Scan for the cell matching the given text and deliver its (x, y) coordinate at center. 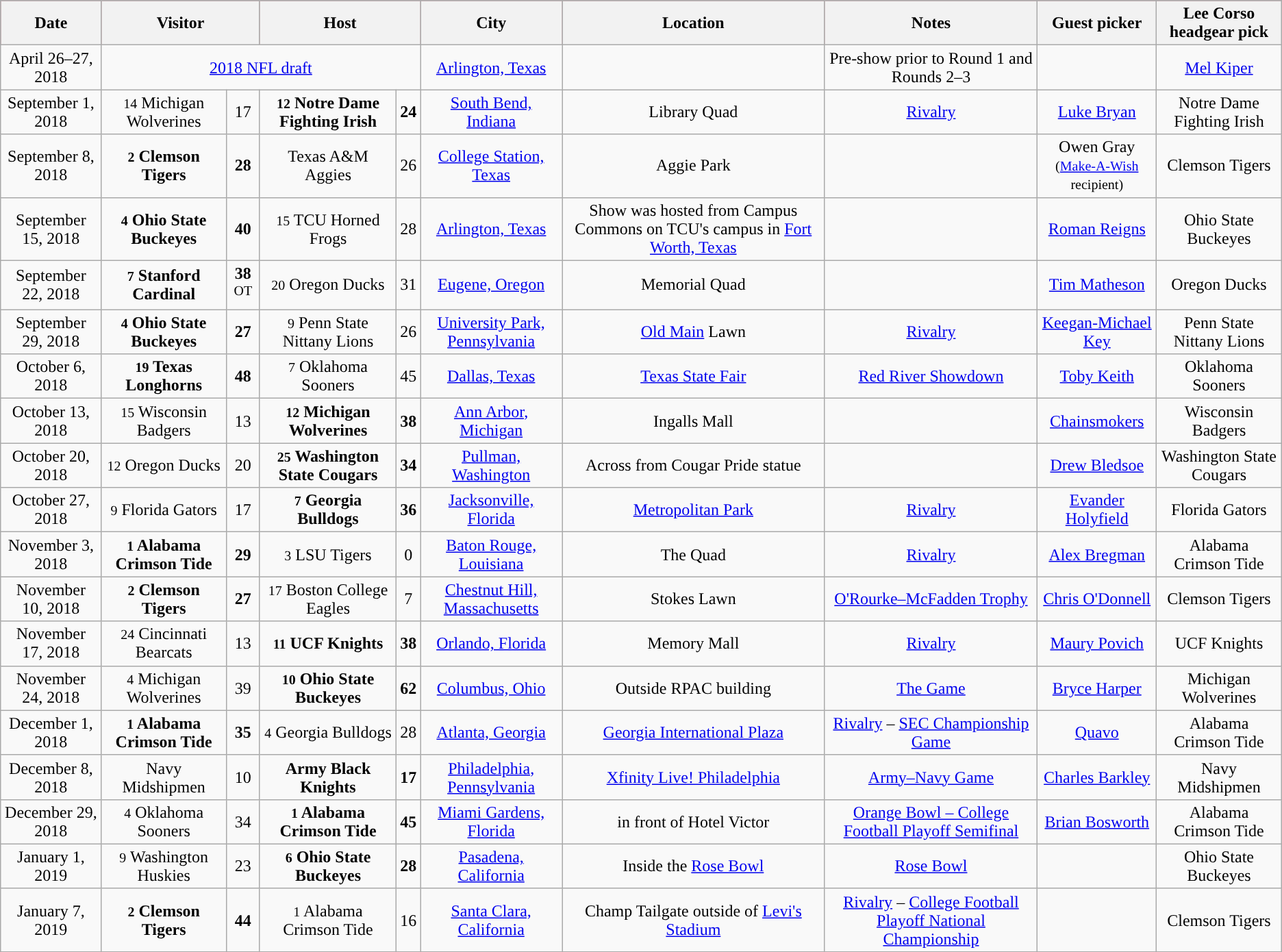
48 (242, 377)
6 Ohio State Buckeyes (328, 866)
Georgia International Plaza (693, 733)
Metropolitan Park (693, 510)
10 (242, 777)
10 Ohio State Buckeyes (328, 688)
Chestnut Hill, Massachusetts (492, 599)
November 3, 2018 (51, 555)
Date (51, 23)
Owen Gray(Make-A-Wish recipient) (1097, 166)
15 TCU Horned Frogs (328, 229)
Brian Bosworth (1097, 822)
7 Stanford Cardinal (164, 285)
16 (408, 920)
Show was hosted from Campus Commons on TCU's campus in Fort Worth, Texas (693, 229)
Champ Tailgate outside of Levi's Stadium (693, 920)
0 (408, 555)
Columbus, Ohio (492, 688)
31 (408, 285)
Pasadena, California (492, 866)
September 15, 2018 (51, 229)
Chris O'Donnell (1097, 599)
Wisconsin Badgers (1219, 421)
December 1, 2018 (51, 733)
College Station, Texas (492, 166)
4 Michigan Wolverines (164, 688)
Library Quad (693, 112)
2018 NFL draft (261, 67)
Luke Bryan (1097, 112)
19 Texas Longhorns (164, 377)
Texas State Fair (693, 377)
Toby Keith (1097, 377)
62 (408, 688)
September 8, 2018 (51, 166)
Penn State Nittany Lions (1219, 331)
15 Wisconsin Badgers (164, 421)
April 26–27, 2018 (51, 67)
Notre Dame Fighting Irish (1219, 112)
Host (340, 23)
O'Rourke–McFadden Trophy (931, 599)
24 Cincinnati Bearcats (164, 644)
Army–Navy Game (931, 777)
Florida Gators (1219, 510)
24 (408, 112)
23 (242, 866)
September 1, 2018 (51, 112)
7 Georgia Bulldogs (328, 510)
40 (242, 229)
Guest picker (1097, 23)
November 17, 2018 (51, 644)
Old Main Lawn (693, 331)
4 Oklahoma Sooners (164, 822)
Baton Rouge, Louisiana (492, 555)
Chainsmokers (1097, 421)
Location (693, 23)
11 UCF Knights (328, 644)
25 Washington State Cougars (328, 466)
Notes (931, 23)
Inside the Rose Bowl (693, 866)
January 1, 2019 (51, 866)
September 29, 2018 (51, 331)
Pre-show prior to Round 1 and Rounds 2–3 (931, 67)
September 22, 2018 (51, 285)
Miami Gardens, Florida (492, 822)
UCF Knights (1219, 644)
9 Florida Gators (164, 510)
12 Oregon Ducks (164, 466)
November 24, 2018 (51, 688)
Charles Barkley (1097, 777)
Evander Holyfield (1097, 510)
7 (408, 599)
9 Washington Huskies (164, 866)
Eugene, Oregon (492, 285)
20 (242, 466)
October 6, 2018 (51, 377)
Philadelphia, Pennsylvania (492, 777)
Oklahoma Sooners (1219, 377)
Xfinity Live! Philadelphia (693, 777)
36 (408, 510)
7 Oklahoma Sooners (328, 377)
Tim Matheson (1097, 285)
Rose Bowl (931, 866)
Memorial Quad (693, 285)
Keegan-Michael Key (1097, 331)
Rivalry – SEC Championship Game (931, 733)
Red River Showdown (931, 377)
Orlando, Florida (492, 644)
Ann Arbor, Michigan (492, 421)
Across from Cougar Pride statue (693, 466)
Michigan Wolverines (1219, 688)
Oregon Ducks (1219, 285)
South Bend, Indiana (492, 112)
University Park, Pennsylvania (492, 331)
Ingalls Mall (693, 421)
Drew Bledsoe (1097, 466)
20 Oregon Ducks (328, 285)
Bryce Harper (1097, 688)
Alex Bregman (1097, 555)
Army Black Knights (328, 777)
October 27, 2018 (51, 510)
12 Notre Dame Fighting Irish (328, 112)
Atlanta, Georgia (492, 733)
Texas A&M Aggies (328, 166)
Rivalry – College Football Playoff National Championship (931, 920)
The Game (931, 688)
17 Boston College Eagles (328, 599)
November 10, 2018 (51, 599)
Outside RPAC building (693, 688)
October 20, 2018 (51, 466)
The Quad (693, 555)
39 (242, 688)
Pullman, Washington (492, 466)
October 13, 2018 (51, 421)
Roman Reigns (1097, 229)
Visitor (181, 23)
January 7, 2019 (51, 920)
Aggie Park (693, 166)
35 (242, 733)
City (492, 23)
4 Georgia Bulldogs (328, 733)
Washington State Cougars (1219, 466)
Quavo (1097, 733)
Orange Bowl – College Football Playoff Semifinal (931, 822)
Jacksonville, Florida (492, 510)
3 LSU Tigers (328, 555)
14 Michigan Wolverines (164, 112)
29 (242, 555)
Santa Clara, California (492, 920)
38 OT (242, 285)
44 (242, 920)
Mel Kiper (1219, 67)
December 29, 2018 (51, 822)
Lee Corso headgear pick (1219, 23)
Memory Mall (693, 644)
Stokes Lawn (693, 599)
in front of Hotel Victor (693, 822)
12 Michigan Wolverines (328, 421)
9 Penn State Nittany Lions (328, 331)
Maury Povich (1097, 644)
December 8, 2018 (51, 777)
Dallas, Texas (492, 377)
